Return [x, y] of the center of cell containing provided text 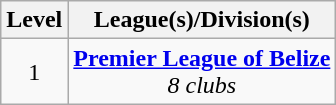
League(s)/Division(s) [202, 20]
Level [34, 20]
1 [34, 72]
Premier League of Belize8 clubs [202, 72]
